Locate the cell with the specified text and output its [X, Y] center coordinate. 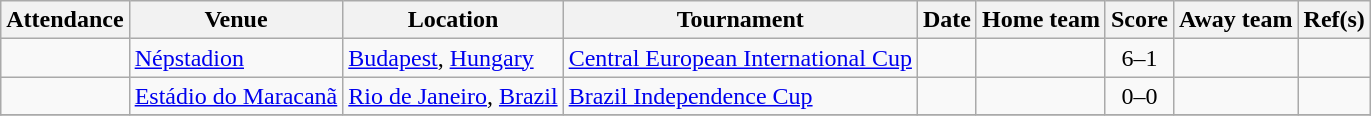
6–1 [1139, 58]
Ref(s) [1334, 20]
Tournament [740, 20]
Central European International Cup [740, 58]
Date [946, 20]
Rio de Janeiro, Brazil [453, 96]
Location [453, 20]
0–0 [1139, 96]
Attendance [65, 20]
Score [1139, 20]
Away team [1236, 20]
Népstadion [236, 58]
Brazil Independence Cup [740, 96]
Estádio do Maracanã [236, 96]
Home team [1040, 20]
Venue [236, 20]
Budapest, Hungary [453, 58]
